Return the [x, y] coordinate for the center point of the cell that contains the specified text.  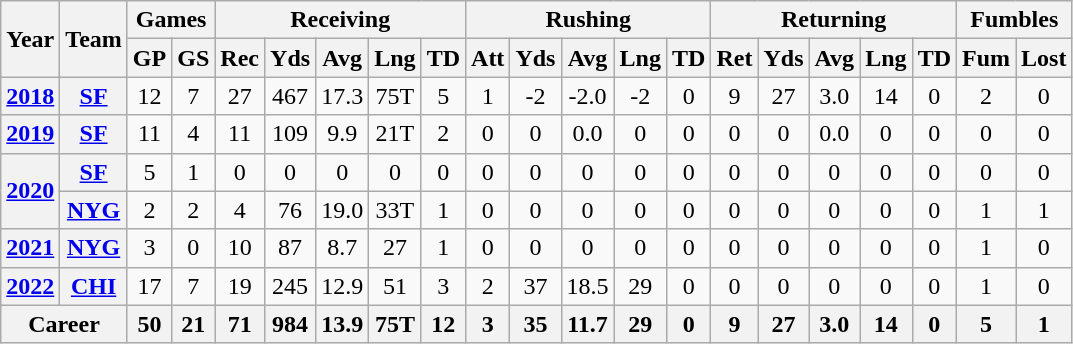
21 [194, 324]
87 [290, 248]
109 [290, 134]
17 [149, 286]
2020 [30, 191]
13.9 [342, 324]
37 [536, 286]
Career [64, 324]
19.0 [342, 210]
8.7 [342, 248]
33T [395, 210]
Fum [986, 58]
Year [30, 39]
Returning [834, 20]
2022 [30, 286]
12.9 [342, 286]
18.5 [588, 286]
71 [240, 324]
76 [290, 210]
984 [290, 324]
Att [488, 58]
Lost [1044, 58]
Receiving [340, 20]
-2.0 [588, 96]
19 [240, 286]
GS [194, 58]
Rec [240, 58]
50 [149, 324]
Games [170, 20]
GP [149, 58]
245 [290, 286]
17.3 [342, 96]
CHI [94, 286]
2019 [30, 134]
Ret [734, 58]
9.9 [342, 134]
2021 [30, 248]
Rushing [588, 20]
Team [94, 39]
11.7 [588, 324]
35 [536, 324]
2018 [30, 96]
21T [395, 134]
467 [290, 96]
51 [395, 286]
Fumbles [1014, 20]
10 [240, 248]
